Detect which cell encompasses the target text, then output its [X, Y] center coordinate. 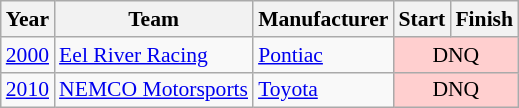
NEMCO Motorsports [154, 90]
Year [28, 19]
Toyota [323, 90]
Pontiac [323, 55]
2000 [28, 55]
2010 [28, 90]
Eel River Racing [154, 55]
Team [154, 19]
Manufacturer [323, 19]
Start [422, 19]
Finish [484, 19]
